Return the (X, Y) coordinate for the center point of the cell that contains the specified text.  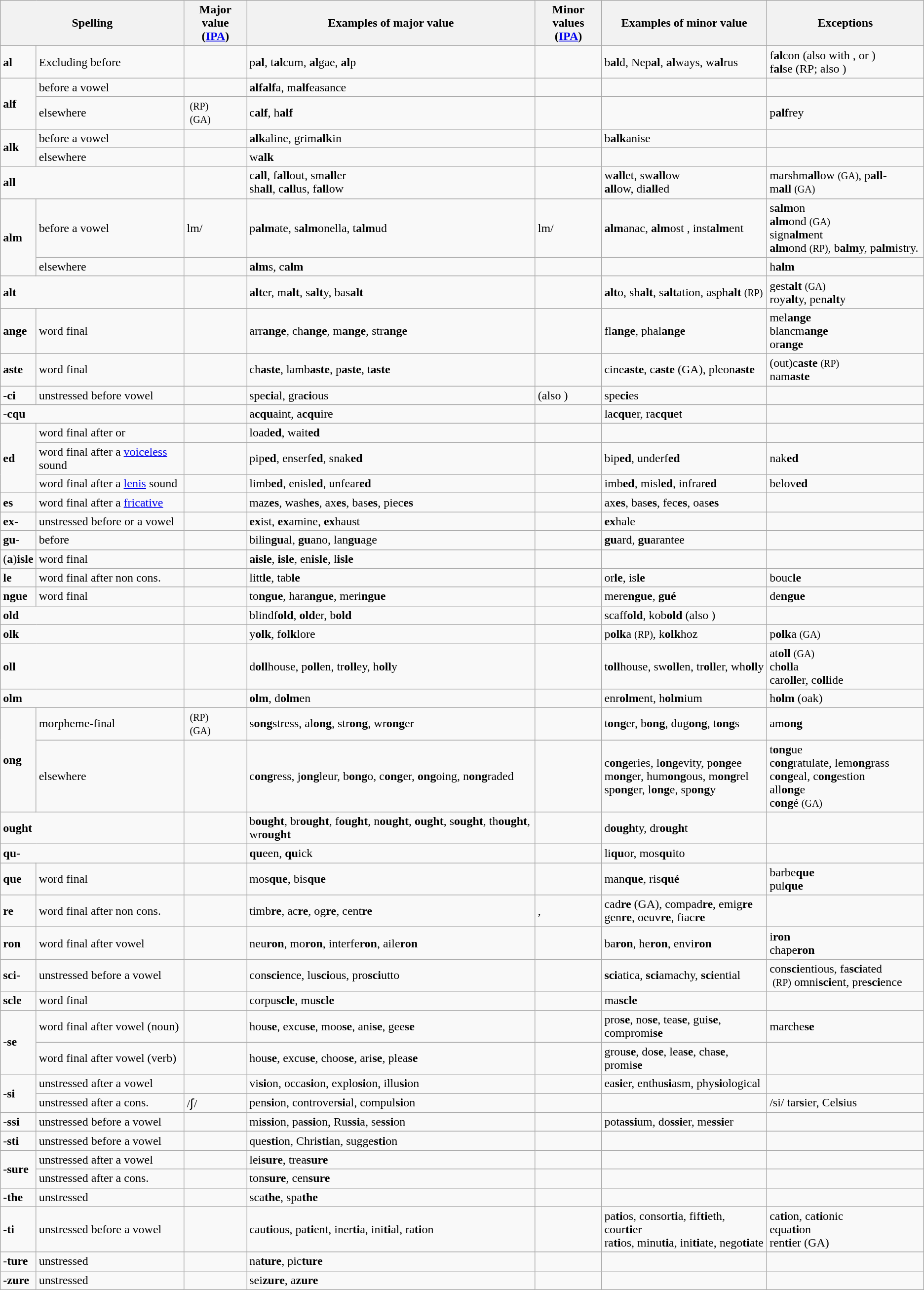
scle (18, 1001)
alter, malt, salty, basalt (391, 292)
sciatica, sciamachy, sciential (684, 976)
Exceptions (846, 23)
before (110, 540)
lacquer, racquet (684, 414)
almanac, almost , instalment (684, 228)
re (18, 911)
bought, brought, fought, nought, ought, sought, thought, wrought (391, 828)
vision, occasion, explosion, illusion (391, 1084)
iron chaperon (846, 943)
scaffold, kobold (also ) (684, 615)
morpheme-final (110, 724)
word final after a lenis sound (110, 484)
melange blancmange orange (846, 331)
acquaint, acquire (391, 414)
piped, enserfed, snaked (391, 458)
olm, dolmen (391, 698)
marchese (846, 1026)
grouse, dose, lease, chase, promise (684, 1058)
word final after vowel (verb) (110, 1058)
ong (18, 759)
que (18, 879)
bald, Nepal, always, walrus (684, 62)
pal, talcum, algae, alp (391, 62)
ron (18, 943)
songstress, along, strong, wronger (391, 724)
old (92, 615)
polka (RP), kolkhoz (684, 634)
unstressed before vowel (110, 395)
-si (18, 1094)
special, gracious (391, 395)
dollhouse, pollen, trolley, holly (391, 666)
calf, half (391, 113)
corpuscle, muscle (391, 1001)
word final after a fricative (110, 503)
house, excuse, moose, anise, geese (391, 1026)
aisle, isle, enisle, lisle (391, 559)
easier, enthusiasm, physiological (684, 1084)
tongue congratulate, lemongrass congeal, congestion allonge congé (GA) (846, 776)
falcon (also with , or ) false (RP; also ) (846, 62)
unstressed before or a vowel (110, 521)
alkaline, grimalkin (391, 138)
house, excuse, choose, arise, please (391, 1058)
alfalfa, malfeasance (391, 87)
doughty, drought (684, 828)
Spelling (92, 23)
(out)caste (RP) namaste (846, 369)
word final after vowel (noun) (110, 1026)
congress, jongleur, bongo, conger, ongoing, nongraded (391, 776)
/si/ tarsier, Celsius (846, 1103)
polka (GA) (846, 634)
queen, quick (391, 854)
holm (oak) (846, 698)
al (18, 62)
leisure, treasure (391, 1160)
-cqu (92, 414)
biped, underfed (684, 458)
enrolment, holmium (684, 698)
aste (18, 369)
prose, nose, tease, guise, compromise (684, 1026)
timbre, acre, ogre, centre (391, 911)
call, fallout, smallershall, callus, fallow (391, 183)
alms, calm (391, 267)
cadre (GA), compadre, emigregenre, oeuvre, fiacre (684, 911)
mosque, bisque (391, 879)
cineaste, caste (GA), pleonaste (684, 369)
wallet, swallowallow, dialled (684, 183)
walk (391, 157)
salmon almond (GA) signalment almond (RP), balmy, palmistry. (846, 228)
-zure (18, 1280)
word final after vowel (110, 943)
word final after or (110, 433)
congeries, longevity, pongeemonger, humongous, mongrelsponger, longe, spongy (684, 776)
patios, consortia, fiftieth, courtierratios, minutia, initiate, negotiate (684, 1229)
, (569, 911)
nature, picture (391, 1261)
orle, isle (684, 578)
-sti (18, 1141)
palfrey (846, 113)
little, table (391, 578)
-ci (18, 395)
-se (18, 1042)
alf (18, 104)
-sure (18, 1169)
liquor, mosquito (684, 854)
alk (18, 148)
seizure, azure (391, 1280)
tongue, harangue, meringue (391, 596)
cation, cationic equation rentier (GA) (846, 1229)
alto, shalt, saltation, asphalt (RP) (684, 292)
tonsure, censure (391, 1178)
Examples of major value (391, 23)
Major value(IPA) (215, 23)
chaste, lambaste, paste, taste (391, 369)
among (846, 724)
baron, heron, environ (684, 943)
/ʃ/ (215, 1103)
ngue (18, 596)
dengue (846, 596)
bilingual, guano, language (391, 540)
-ture (18, 1261)
cautious, patient, inertia, initial, ration (391, 1229)
(a)isle (18, 559)
exhale (684, 521)
conscientious, fasciated (RP) omniscient, prescience (846, 976)
tollhouse, swollen, troller, wholly (684, 666)
atoll (GA) cholla caroller, collide (846, 666)
(also ) (569, 395)
mazes, washes, axes, bases, pieces (391, 503)
potassium, dossier, messier (684, 1122)
gestalt (GA) royalty, penalty (846, 292)
es (18, 503)
guard, guarantee (684, 540)
ex- (18, 521)
alt (92, 292)
halm (846, 267)
ange (18, 331)
all (92, 183)
beloved (846, 484)
limbed, enisled, unfeared (391, 484)
axes, bases, feces, oases (684, 503)
scathe, spathe (391, 1197)
alm (18, 237)
Minor values(IPA) (569, 23)
exist, examine, exhaust (391, 521)
arrange, change, mange, strange (391, 331)
manque, risqué (684, 879)
-ti (18, 1229)
word final after a voiceless sound (110, 458)
tonger, bong, dugong, tongs (684, 724)
flange, phalange (684, 331)
palmate, salmonella, talmud (391, 228)
olk (92, 634)
boucle (846, 578)
question, Christian, suggestion (391, 1141)
olm (92, 698)
balkanise (684, 138)
ought (92, 828)
gu- (18, 540)
mascle (684, 1001)
oll (92, 666)
naked (846, 458)
neuron, moron, interferon, aileron (391, 943)
sci- (18, 976)
ed (18, 458)
barbeque pulque (846, 879)
blindfold, older, bold (391, 615)
-ssi (18, 1122)
mission, passion, Russia, session (391, 1122)
Examples of minor value (684, 23)
qu- (92, 854)
loaded, waited (391, 433)
pension, controversial, compulsion (391, 1103)
conscience, luscious, prosciutto (391, 976)
marshmallow (GA), pall-mall (GA) (846, 183)
merengue, gué (684, 596)
imbed, misled, infrared (684, 484)
species (684, 395)
yolk, folklore (391, 634)
le (18, 578)
-the (18, 1197)
Excluding before (110, 62)
